Pinpoint the cell where the given text exists, returning its (X, Y) midpoint coordinate. 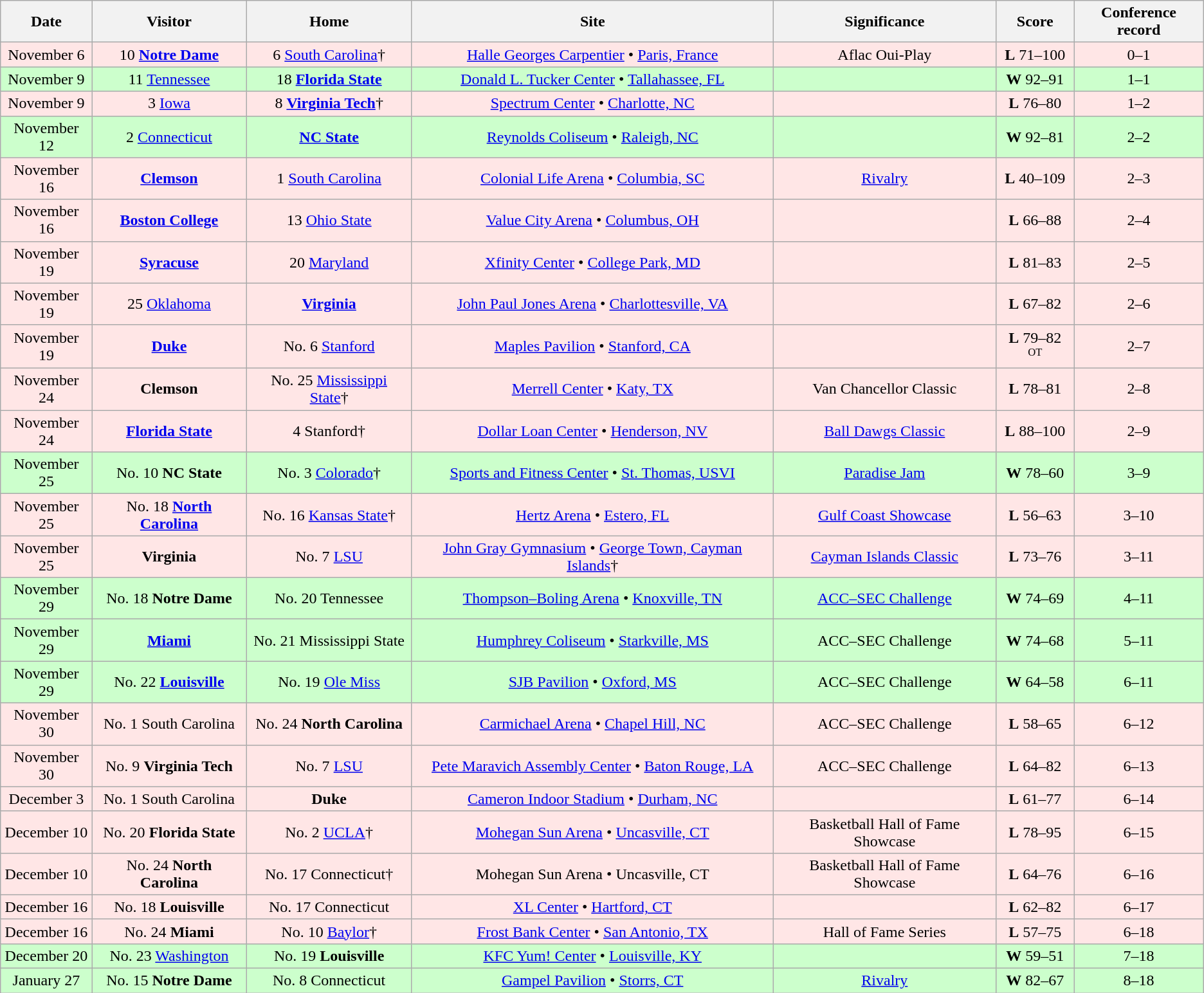
Spectrum Center • Charlotte, NC (592, 104)
Reynolds Coliseum • Raleigh, NC (592, 136)
2–4 (1138, 220)
Site (592, 22)
W 78–60 (1035, 473)
No. 16 Kansas State† (329, 515)
January 27 (46, 981)
25 Oklahoma (169, 304)
L 58–65 (1035, 724)
L 61–77 (1035, 799)
Aflac Oui-Play (885, 55)
December 20 (46, 956)
No. 6 Stanford (329, 346)
2–7 (1138, 346)
Boston College (169, 220)
6–11 (1138, 682)
3 Iowa (169, 104)
No. 18 Notre Dame (169, 598)
Visitor (169, 22)
6–14 (1138, 799)
KFC Yum! Center • Louisville, KY (592, 956)
2–3 (1138, 179)
4 Stanford† (329, 431)
John Paul Jones Arena • Charlottesville, VA (592, 304)
2 Connecticut (169, 136)
1–1 (1138, 79)
6–12 (1138, 724)
10 Notre Dame (169, 55)
Cayman Islands Classic (885, 557)
No. 20 Tennessee (329, 598)
W 82–67 (1035, 981)
L 67–82 (1035, 304)
Frost Bank Center • San Antonio, TX (592, 931)
L 78–81 (1035, 390)
Cameron Indoor Stadium • Durham, NC (592, 799)
No. 23 Washington (169, 956)
No. 21 Mississippi State (329, 641)
No. 18 North Carolina (169, 515)
Donald L. Tucker Center • Tallahassee, FL (592, 79)
November 12 (46, 136)
13 Ohio State (329, 220)
Gulf Coast Showcase (885, 515)
W 74–69 (1035, 598)
Value City Arena • Columbus, OH (592, 220)
No. 19 Louisville (329, 956)
6 South Carolina† (329, 55)
No. 19 Ole Miss (329, 682)
Hertz Arena • Estero, FL (592, 515)
Paradise Jam (885, 473)
Gampel Pavilion • Storrs, CT (592, 981)
3–11 (1138, 557)
Colonial Life Arena • Columbia, SC (592, 179)
18 Florida State (329, 79)
4–11 (1138, 598)
Van Chancellor Classic (885, 390)
Xfinity Center • College Park, MD (592, 262)
0–1 (1138, 55)
Score (1035, 22)
1 South Carolina (329, 179)
8–18 (1138, 981)
6–16 (1138, 873)
2–2 (1138, 136)
3–9 (1138, 473)
November 6 (46, 55)
11 Tennessee (169, 79)
20 Maryland (329, 262)
No. 17 Connecticut (329, 907)
L 64–82 (1035, 765)
No. 17 Connecticut† (329, 873)
Miami (169, 641)
7–18 (1138, 956)
W 59–51 (1035, 956)
6–13 (1138, 765)
No. 10 NC State (169, 473)
Carmichael Arena • Chapel Hill, NC (592, 724)
6–17 (1138, 907)
Significance (885, 22)
W 92–91 (1035, 79)
L 78–95 (1035, 832)
W 74–68 (1035, 641)
2–6 (1138, 304)
Date (46, 22)
December 3 (46, 799)
Florida State (169, 431)
Hall of Fame Series (885, 931)
L 56–63 (1035, 515)
No. 20 Florida State (169, 832)
W 64–58 (1035, 682)
6–15 (1138, 832)
W 92–81 (1035, 136)
Conference record (1138, 22)
Dollar Loan Center • Henderson, NV (592, 431)
2–5 (1138, 262)
L 71–100 (1035, 55)
No. 18 Louisville (169, 907)
6–18 (1138, 931)
Maples Pavilion • Stanford, CA (592, 346)
No. 24 Miami (169, 931)
5–11 (1138, 641)
No. 25 Mississippi State† (329, 390)
Sports and Fitness Center • St. Thomas, USVI (592, 473)
L 64–76 (1035, 873)
Merrell Center • Katy, TX (592, 390)
No. 9 Virginia Tech (169, 765)
SJB Pavilion • Oxford, MS (592, 682)
L 76–80 (1035, 104)
Ball Dawgs Classic (885, 431)
L 81–83 (1035, 262)
L 57–75 (1035, 931)
L 79–82 OT (1035, 346)
Humphrey Coliseum • Starkville, MS (592, 641)
No. 10 Baylor† (329, 931)
No. 3 Colorado† (329, 473)
John Gray Gymnasium • George Town, Cayman Islands† (592, 557)
No. 2 UCLA† (329, 832)
Thompson–Boling Arena • Knoxville, TN (592, 598)
L 88–100 (1035, 431)
L 40–109 (1035, 179)
No. 15 Notre Dame (169, 981)
No. 8 Connecticut (329, 981)
2–9 (1138, 431)
No. 22 Louisville (169, 682)
L 66–88 (1035, 220)
Halle Georges Carpentier • Paris, France (592, 55)
L 62–82 (1035, 907)
Syracuse (169, 262)
L 73–76 (1035, 557)
Pete Maravich Assembly Center • Baton Rouge, LA (592, 765)
3–10 (1138, 515)
2–8 (1138, 390)
1–2 (1138, 104)
8 Virginia Tech† (329, 104)
XL Center • Hartford, CT (592, 907)
Home (329, 22)
NC State (329, 136)
